Pinpoint the cell where the given text exists, returning its (x, y) midpoint coordinate. 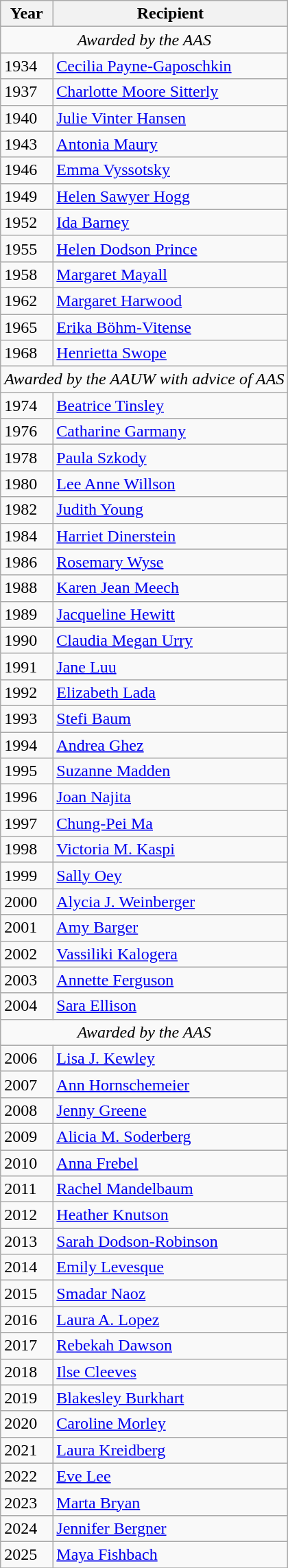
2019 (27, 1398)
1992 (27, 692)
Julie Vinter Hansen (170, 118)
Laura Kreidberg (170, 1450)
1968 (27, 353)
Emily Levesque (170, 1267)
2017 (27, 1346)
Jacqueline Hewitt (170, 614)
Paula Szkody (170, 458)
Judith Young (170, 510)
2018 (27, 1372)
2025 (27, 1554)
2014 (27, 1267)
1952 (27, 222)
Rosemary Wyse (170, 562)
1958 (27, 274)
Sara Ellison (170, 1006)
Ida Barney (170, 222)
2008 (27, 1110)
Victoria M. Kaspi (170, 850)
1989 (27, 614)
Year (27, 14)
1978 (27, 458)
Joan Najita (170, 797)
1982 (27, 510)
Antonia Maury (170, 144)
Ann Hornschemeier (170, 1084)
Recipient (170, 14)
Helen Sawyer Hogg (170, 196)
Claudia Megan Urry (170, 640)
1994 (27, 745)
Lisa J. Kewley (170, 1058)
Anna Frebel (170, 1163)
1986 (27, 562)
1937 (27, 92)
Vassiliki Kalogera (170, 954)
1990 (27, 640)
Helen Dodson Prince (170, 248)
Sally Oey (170, 876)
Margaret Harwood (170, 301)
2023 (27, 1502)
1934 (27, 66)
1991 (27, 666)
Awarded by the AAUW with advice of AAS (144, 379)
2000 (27, 902)
1974 (27, 406)
Laura A. Lopez (170, 1320)
Beatrice Tinsley (170, 406)
Annette Ferguson (170, 980)
Maya Fishbach (170, 1554)
2010 (27, 1163)
2007 (27, 1084)
Blakesley Burkhart (170, 1398)
2021 (27, 1450)
1988 (27, 588)
2003 (27, 980)
2020 (27, 1424)
Lee Anne Willson (170, 484)
Elizabeth Lada (170, 692)
1999 (27, 876)
2004 (27, 1006)
Henrietta Swope (170, 353)
2009 (27, 1136)
Harriet Dinerstein (170, 536)
1995 (27, 771)
2016 (27, 1320)
1976 (27, 432)
2006 (27, 1058)
2022 (27, 1476)
Rebekah Dawson (170, 1346)
2012 (27, 1215)
2013 (27, 1241)
Margaret Mayall (170, 274)
1998 (27, 850)
Jennifer Bergner (170, 1528)
Charlotte Moore Sitterly (170, 92)
1965 (27, 327)
Emma Vyssotsky (170, 170)
2011 (27, 1189)
1980 (27, 484)
Jenny Greene (170, 1110)
Stefi Baum (170, 718)
Rachel Mandelbaum (170, 1189)
1946 (27, 170)
1984 (27, 536)
Cecilia Payne-Gaposchkin (170, 66)
1955 (27, 248)
Karen Jean Meech (170, 588)
1940 (27, 118)
1996 (27, 797)
Ilse Cleeves (170, 1372)
1997 (27, 823)
1943 (27, 144)
2015 (27, 1294)
Eve Lee (170, 1476)
Amy Barger (170, 928)
1949 (27, 196)
Sarah Dodson-Robinson (170, 1241)
Alycia J. Weinberger (170, 902)
2001 (27, 928)
1962 (27, 301)
Suzanne Madden (170, 771)
1993 (27, 718)
Marta Bryan (170, 1502)
Caroline Morley (170, 1424)
Chung-Pei Ma (170, 823)
Erika Böhm-Vitense (170, 327)
Andrea Ghez (170, 745)
2002 (27, 954)
Catharine Garmany (170, 432)
Alicia M. Soderberg (170, 1136)
Smadar Naoz (170, 1294)
Heather Knutson (170, 1215)
Jane Luu (170, 666)
2024 (27, 1528)
